Output the (X, Y) coordinate of the center of the cell containing the given text.  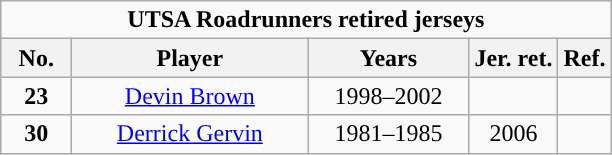
23 (36, 96)
No. (36, 58)
Jer. ret. (514, 58)
Player (190, 58)
2006 (514, 134)
1981–1985 (388, 134)
Devin Brown (190, 96)
Ref. (584, 58)
UTSA Roadrunners retired jerseys (306, 20)
30 (36, 134)
1998–2002 (388, 96)
Years (388, 58)
Derrick Gervin (190, 134)
